Search for the cell housing the specified text and yield its (x, y) center coordinate. 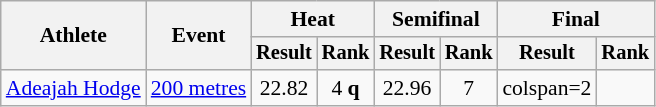
200 metres (198, 88)
Athlete (74, 36)
colspan=2 (546, 88)
22.96 (407, 88)
22.82 (284, 88)
4 q (346, 88)
Final (576, 19)
Event (198, 36)
Heat (312, 19)
Adeajah Hodge (74, 88)
Semifinal (436, 19)
7 (469, 88)
